Return (x, y) of the center of cell containing provided text 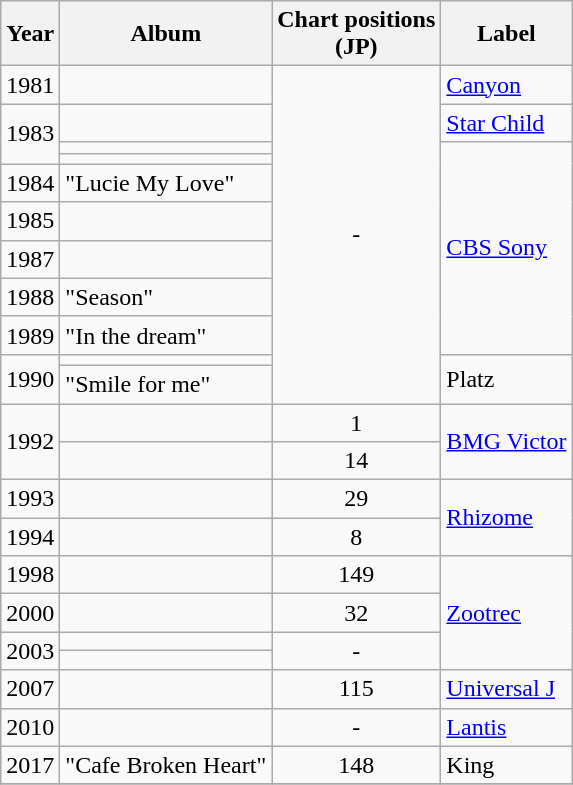
1983 (30, 134)
1990 (30, 378)
Canyon (506, 85)
Chart positions(JP) (356, 34)
8 (356, 537)
"In the dream" (166, 335)
"Season" (166, 297)
115 (356, 689)
Universal J (506, 689)
1994 (30, 537)
1987 (30, 259)
1992 (30, 442)
14 (356, 461)
"Lucie My Love" (166, 183)
149 (356, 575)
1984 (30, 183)
1989 (30, 335)
2017 (30, 765)
1993 (30, 499)
1988 (30, 297)
CBS Sony (506, 248)
Lantis (506, 727)
"Cafe Broken Heart" (166, 765)
148 (356, 765)
Label (506, 34)
Zootrec (506, 613)
Platz (506, 378)
2007 (30, 689)
2000 (30, 613)
BMG Victor (506, 442)
2003 (30, 651)
32 (356, 613)
1998 (30, 575)
Album (166, 34)
1 (356, 423)
2010 (30, 727)
Rhizome (506, 518)
1985 (30, 221)
1981 (30, 85)
29 (356, 499)
Year (30, 34)
King (506, 765)
Star Child (506, 123)
"Smile for me" (166, 384)
